From the cell containing the given text, extract its center point as [X, Y] coordinate. 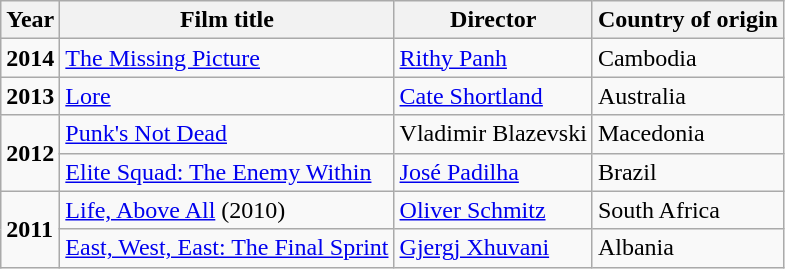
2011 [30, 229]
Albania [688, 248]
2012 [30, 153]
Vladimir Blazevski [493, 134]
Elite Squad: The Enemy Within [227, 172]
2013 [30, 96]
Lore [227, 96]
Life, Above All (2010) [227, 210]
2014 [30, 58]
Director [493, 20]
Rithy Panh [493, 58]
East, West, East: The Final Sprint [227, 248]
The Missing Picture [227, 58]
Australia [688, 96]
Brazil [688, 172]
Year [30, 20]
Oliver Schmitz [493, 210]
José Padilha [493, 172]
Gjergj Xhuvani [493, 248]
Macedonia [688, 134]
Film title [227, 20]
Cate Shortland [493, 96]
Cambodia [688, 58]
South Africa [688, 210]
Punk's Not Dead [227, 134]
Country of origin [688, 20]
